Detect which cell encompasses the target text, then output its [x, y] center coordinate. 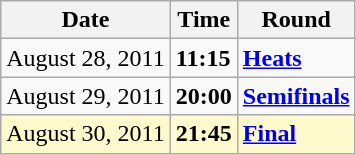
Semifinals [296, 96]
August 29, 2011 [86, 96]
11:15 [204, 58]
Date [86, 20]
21:45 [204, 134]
Heats [296, 58]
Time [204, 20]
August 28, 2011 [86, 58]
Round [296, 20]
August 30, 2011 [86, 134]
20:00 [204, 96]
Final [296, 134]
